Determine the (X, Y) coordinate at the center of the cell enclosing the given text.  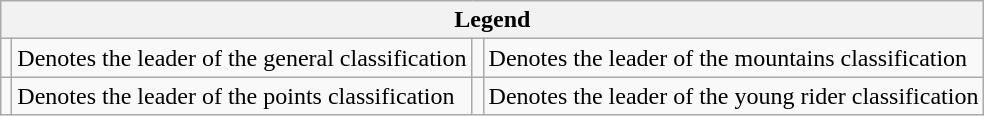
Denotes the leader of the young rider classification (734, 96)
Denotes the leader of the mountains classification (734, 58)
Legend (492, 20)
Denotes the leader of the general classification (242, 58)
Denotes the leader of the points classification (242, 96)
